Extract the [X, Y] coordinate from the center of the cell holding the provided text.  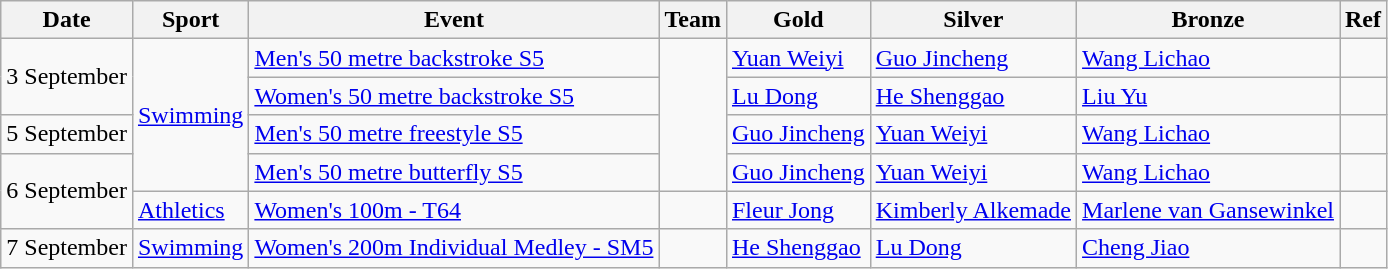
Athletics [190, 210]
Silver [973, 20]
5 September [67, 134]
Sport [190, 20]
Men's 50 metre butterfly S5 [454, 172]
Women's 200m Individual Medley - SM5 [454, 248]
Gold [798, 20]
7 September [67, 248]
Cheng Jiao [1208, 248]
Bronze [1208, 20]
Marlene van Gansewinkel [1208, 210]
6 September [67, 191]
Ref [1364, 20]
Fleur Jong [798, 210]
Women's 100m - T64 [454, 210]
Men's 50 metre backstroke S5 [454, 58]
Date [67, 20]
Liu Yu [1208, 96]
Women's 50 metre backstroke S5 [454, 96]
3 September [67, 77]
Team [693, 20]
Kimberly Alkemade [973, 210]
Men's 50 metre freestyle S5 [454, 134]
Event [454, 20]
